For the text-containing cell, return its midpoint in [X, Y] coordinate format. 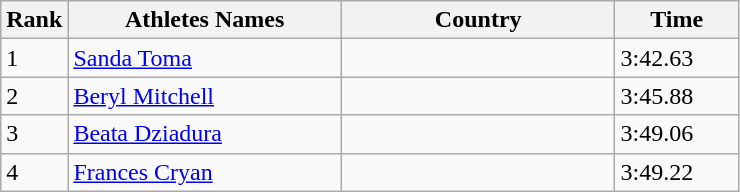
Athletes Names [205, 20]
3 [34, 134]
2 [34, 96]
Beata Dziadura [205, 134]
Sanda Toma [205, 58]
4 [34, 172]
1 [34, 58]
Rank [34, 20]
3:45.88 [677, 96]
3:49.06 [677, 134]
3:42.63 [677, 58]
Country [478, 20]
3:49.22 [677, 172]
Beryl Mitchell [205, 96]
Frances Cryan [205, 172]
Time [677, 20]
